Determine the [X, Y] coordinate at the center of the cell enclosing the given text.  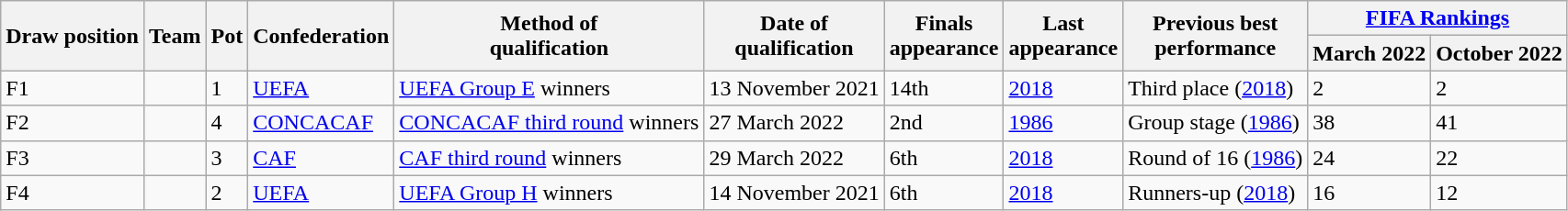
29 March 2022 [794, 158]
October 2022 [1500, 53]
22 [1500, 158]
41 [1500, 123]
Team [175, 36]
1 [227, 88]
3 [227, 158]
F3 [73, 158]
March 2022 [1369, 53]
Finalsappearance [944, 36]
FIFA Rankings [1437, 18]
2nd [944, 123]
1986 [1063, 123]
Confederation [322, 36]
13 November 2021 [794, 88]
Method ofqualification [550, 36]
Pot [227, 36]
27 March 2022 [794, 123]
CONCACAF third round winners [550, 123]
38 [1369, 123]
24 [1369, 158]
CONCACAF [322, 123]
Draw position [73, 36]
Round of 16 (1986) [1215, 158]
4 [227, 123]
CAF [322, 158]
F4 [73, 193]
Previous bestperformance [1215, 36]
16 [1369, 193]
CAF third round winners [550, 158]
F1 [73, 88]
12 [1500, 193]
Third place (2018) [1215, 88]
Group stage (1986) [1215, 123]
Lastappearance [1063, 36]
UEFA Group H winners [550, 193]
14 November 2021 [794, 193]
F2 [73, 123]
Runners-up (2018) [1215, 193]
14th [944, 88]
UEFA Group E winners [550, 88]
Date ofqualification [794, 36]
